Identify which cell holds the provided text, then report its [x, y] central coordinate. 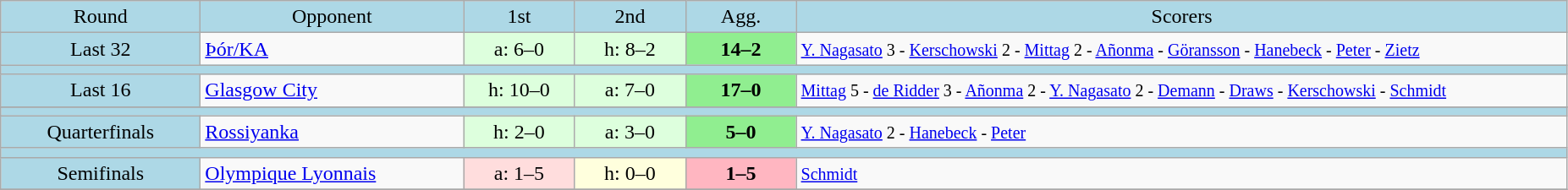
Last 32 [101, 49]
h: 2–0 [520, 132]
Þór/KA [332, 49]
5–0 [741, 132]
1–5 [741, 173]
Semifinals [101, 173]
a: 3–0 [630, 132]
Last 16 [101, 90]
Agg. [741, 17]
14–2 [741, 49]
Quarterfinals [101, 132]
1st [520, 17]
Opponent [332, 17]
a: 1–5 [520, 173]
Y. Nagasato 3 - Kerschowski 2 - Mittag 2 - Añonma - Göransson - Hanebeck - Peter - Zietz [1181, 49]
Rossiyanka [332, 132]
h: 10–0 [520, 90]
Scorers [1181, 17]
2nd [630, 17]
h: 8–2 [630, 49]
a: 6–0 [520, 49]
17–0 [741, 90]
Y. Nagasato 2 - Hanebeck - Peter [1181, 132]
a: 7–0 [630, 90]
Olympique Lyonnais [332, 173]
Round [101, 17]
Mittag 5 - de Ridder 3 - Añonma 2 - Y. Nagasato 2 - Demann - Draws - Kerschowski - Schmidt [1181, 90]
Glasgow City [332, 90]
h: 0–0 [630, 173]
Schmidt [1181, 173]
